Detect which cell encompasses the target text, then output its (x, y) center coordinate. 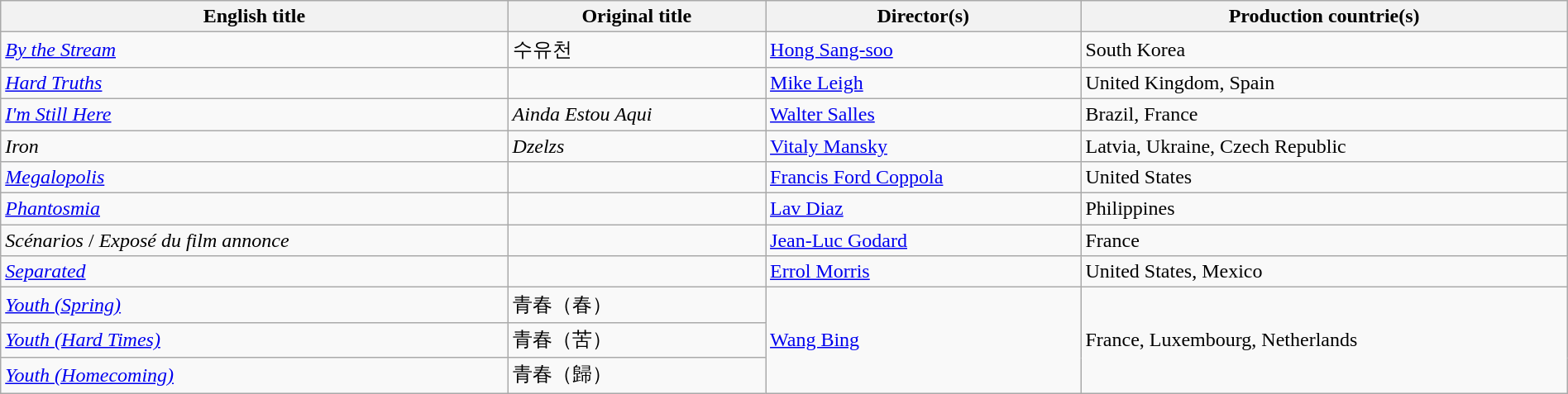
Youth (Homecoming) (255, 375)
United States (1324, 178)
Ainda Estou Aqui (637, 114)
Director(s) (923, 17)
青春（歸） (637, 375)
By the Stream (255, 50)
English title (255, 17)
Dzelzs (637, 146)
Hong Sang-soo (923, 50)
Production countrie(s) (1324, 17)
Vitaly Mansky (923, 146)
Iron (255, 146)
France (1324, 240)
South Korea (1324, 50)
Original title (637, 17)
Phantosmia (255, 209)
Jean-Luc Godard (923, 240)
青春（苦） (637, 340)
Errol Morris (923, 272)
수유천 (637, 50)
France, Luxembourg, Netherlands (1324, 340)
Megalopolis (255, 178)
Wang Bing (923, 340)
Youth (Spring) (255, 306)
United Kingdom, Spain (1324, 83)
青春（春） (637, 306)
Youth (Hard Times) (255, 340)
United States, Mexico (1324, 272)
Philippines (1324, 209)
Francis Ford Coppola (923, 178)
Lav Diaz (923, 209)
Separated (255, 272)
Hard Truths (255, 83)
Scénarios / Exposé du film annonce (255, 240)
Latvia, Ukraine, Czech Republic (1324, 146)
Brazil, France (1324, 114)
Mike Leigh (923, 83)
I'm Still Here (255, 114)
Walter Salles (923, 114)
